Identify which cell holds the provided text, then report its [x, y] central coordinate. 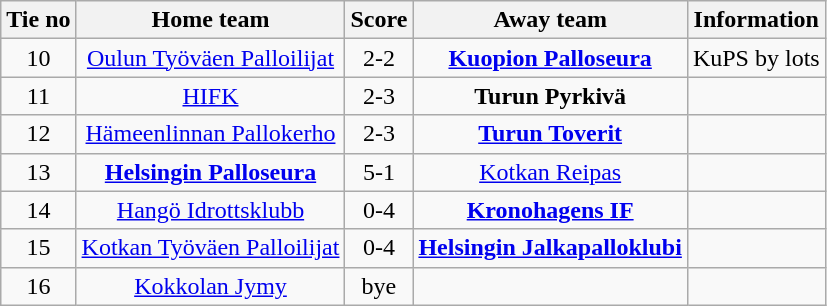
Turun Toverit [550, 134]
16 [38, 286]
11 [38, 96]
Hämeenlinnan Pallokerho [210, 134]
13 [38, 172]
Information [756, 20]
HIFK [210, 96]
14 [38, 210]
Kotkan Reipas [550, 172]
KuPS by lots [756, 58]
Score [379, 20]
2-2 [379, 58]
5-1 [379, 172]
Helsingin Palloseura [210, 172]
Helsingin Jalkapalloklubi [550, 248]
Kuopion Palloseura [550, 58]
12 [38, 134]
Kronohagens IF [550, 210]
Home team [210, 20]
10 [38, 58]
Away team [550, 20]
Oulun Työväen Palloilijat [210, 58]
Kokkolan Jymy [210, 286]
Hangö Idrottsklubb [210, 210]
bye [379, 286]
15 [38, 248]
Tie no [38, 20]
Turun Pyrkivä [550, 96]
Kotkan Työväen Palloilijat [210, 248]
